Scan for the cell matching the given text and deliver its (x, y) coordinate at center. 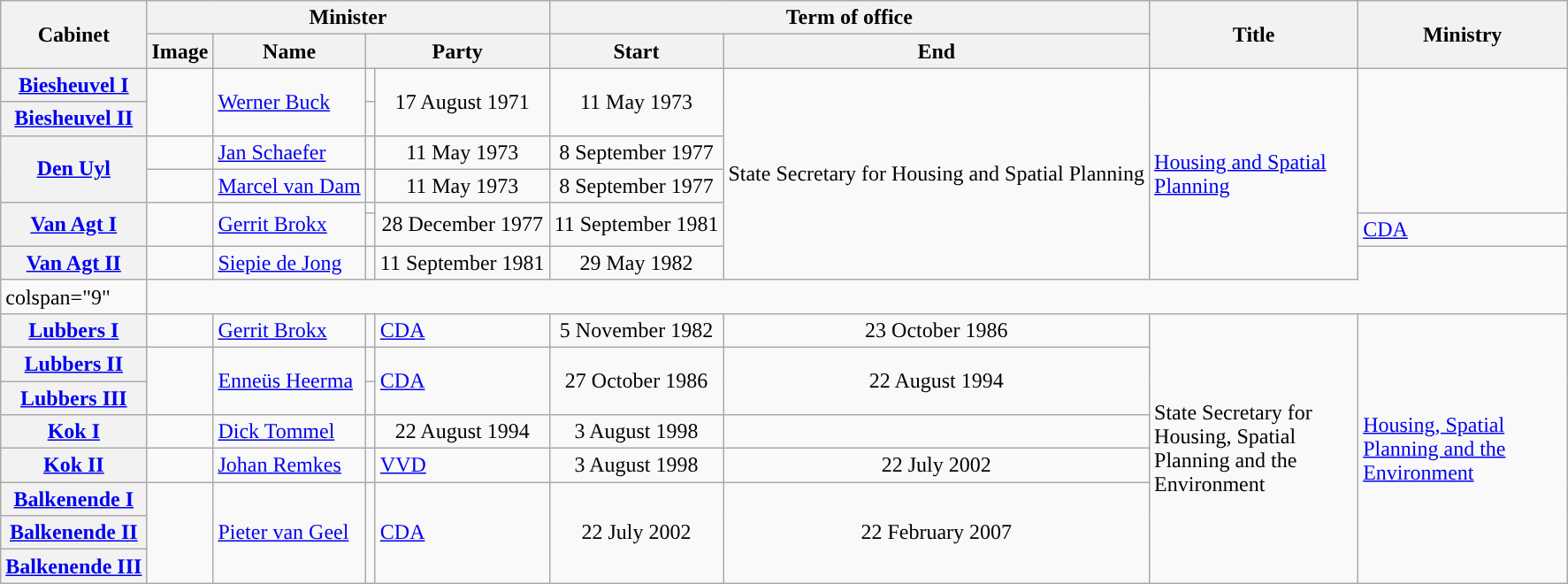
Johan Remkes (289, 465)
Werner Buck (289, 102)
Balkenende II (74, 533)
Dick Tommel (289, 432)
29 May 1982 (637, 263)
Van Agt I (74, 225)
End (937, 51)
Lubbers II (74, 364)
Housing and Spatial Planning (1254, 173)
Minister (348, 18)
Enneüs Heerma (289, 380)
Housing, Spatial Planning and the Environment (1463, 448)
27 October 1986 (637, 380)
Balkenende I (74, 499)
17 August 1971 (462, 102)
Pieter van Geel (289, 533)
Title (1254, 35)
5 November 1982 (637, 330)
Siepie de Jong (289, 263)
Balkenende III (74, 566)
Term of office (849, 18)
Party (457, 51)
Image (180, 51)
Marcel van Dam (289, 186)
Biesheuvel I (74, 85)
VVD (462, 465)
23 October 1986 (937, 330)
Van Agt II (74, 263)
Biesheuvel II (74, 119)
Kok I (74, 432)
State Secretary for Housing and Spatial Planning (937, 173)
Ministry (1463, 35)
28 December 1977 (462, 225)
Den Uyl (74, 169)
Kok II (74, 465)
Name (289, 51)
State Secretary for Housing, Spatial Planning and the Environment (1254, 448)
Lubbers I (74, 330)
22 February 2007 (937, 533)
Lubbers III (74, 397)
Start (637, 51)
Jan Schaefer (289, 152)
colspan="9" (74, 296)
Cabinet (74, 35)
